From the cell containing the given text, extract its center point as (x, y) coordinate. 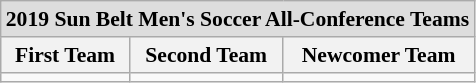
Newcomer Team (378, 55)
First Team (66, 55)
2019 Sun Belt Men's Soccer All-Conference Teams (238, 19)
Second Team (206, 55)
